Output the (x, y) coordinate of the center of the cell containing the given text.  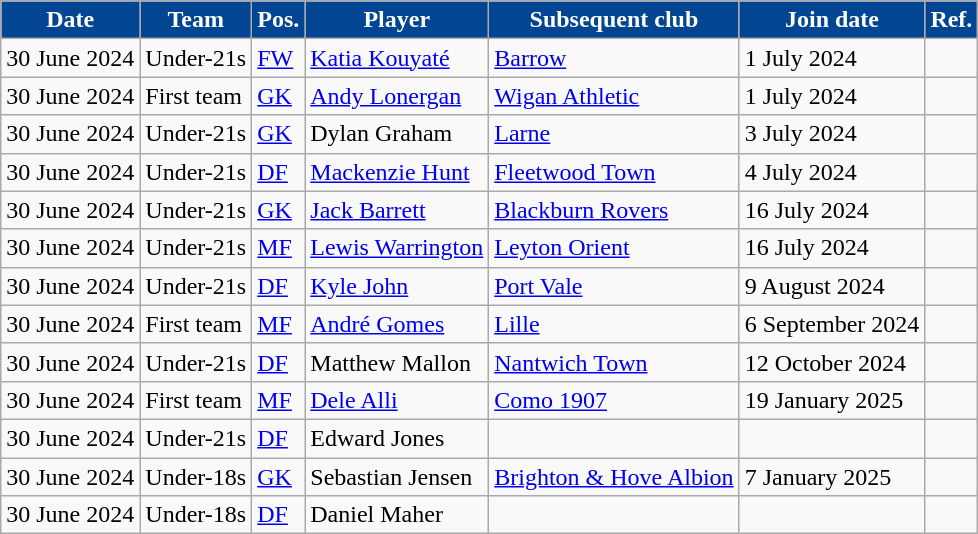
Andy Lonergan (397, 96)
Team (196, 20)
6 September 2024 (832, 324)
Lille (614, 324)
Subsequent club (614, 20)
Larne (614, 134)
Port Vale (614, 286)
Blackburn Rovers (614, 210)
Fleetwood Town (614, 172)
7 January 2025 (832, 477)
Katia Kouyaté (397, 58)
Ref. (952, 20)
4 July 2024 (832, 172)
Edward Jones (397, 438)
3 July 2024 (832, 134)
Pos. (278, 20)
12 October 2024 (832, 362)
Dele Alli (397, 400)
André Gomes (397, 324)
Wigan Athletic (614, 96)
Nantwich Town (614, 362)
Lewis Warrington (397, 248)
9 August 2024 (832, 286)
Jack Barrett (397, 210)
Player (397, 20)
Kyle John (397, 286)
Date (70, 20)
Brighton & Hove Albion (614, 477)
Sebastian Jensen (397, 477)
Como 1907 (614, 400)
19 January 2025 (832, 400)
Daniel Maher (397, 515)
Dylan Graham (397, 134)
Matthew Mallon (397, 362)
Barrow (614, 58)
Leyton Orient (614, 248)
Mackenzie Hunt (397, 172)
Join date (832, 20)
FW (278, 58)
